Extract the [x, y] coordinate from the center of the cell holding the provided text.  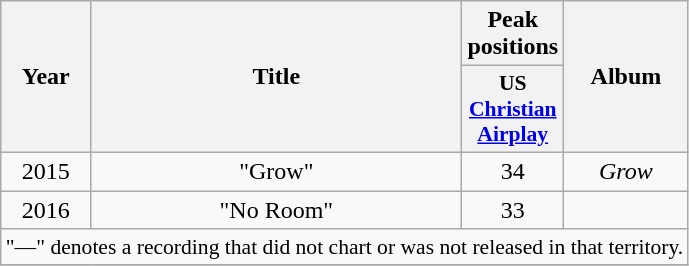
Year [46, 77]
Peak positions [513, 34]
US Christian Airplay [513, 110]
Title [276, 77]
"—" denotes a recording that did not chart or was not released in that territory. [345, 247]
"Grow" [276, 171]
2015 [46, 171]
34 [513, 171]
2016 [46, 209]
Album [626, 77]
33 [513, 209]
Grow [626, 171]
"No Room" [276, 209]
